Pinpoint the cell where the given text exists, returning its (x, y) midpoint coordinate. 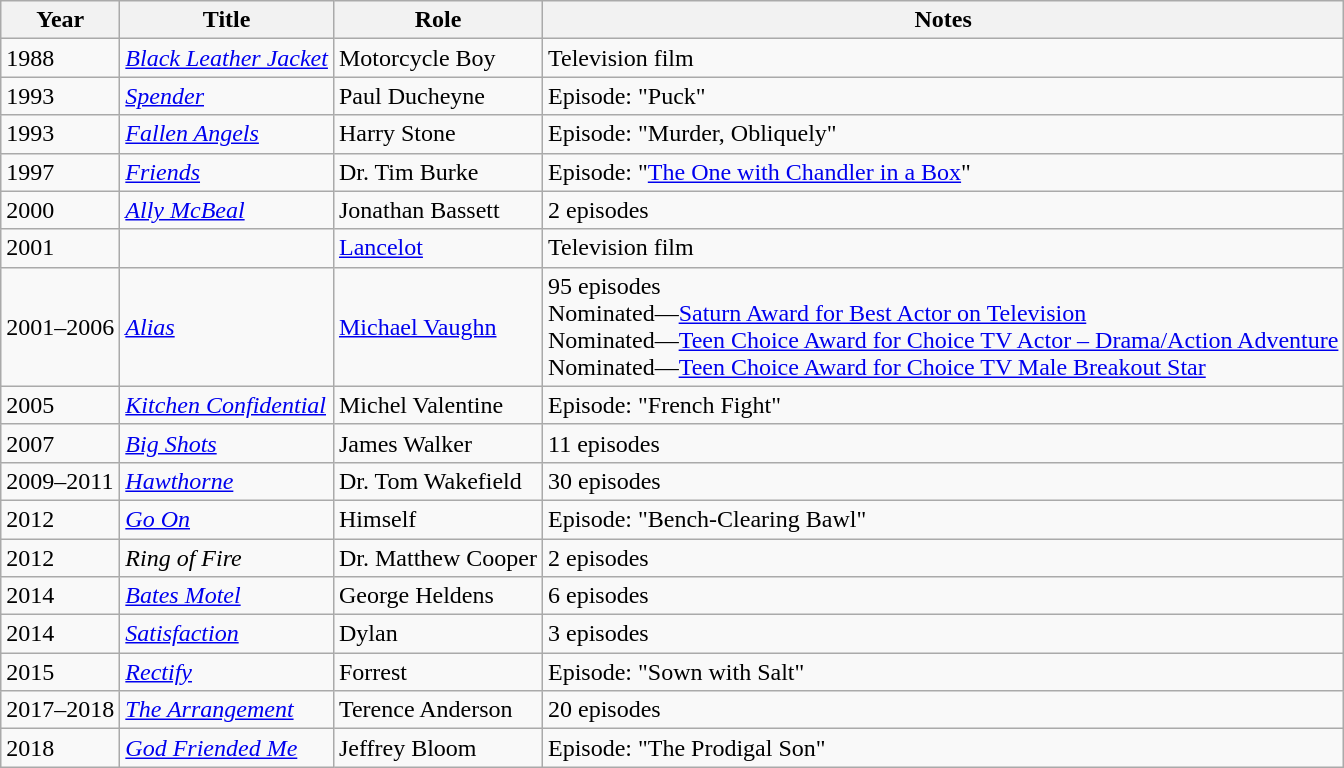
Friends (227, 172)
James Walker (438, 443)
Dr. Tim Burke (438, 172)
Terence Anderson (438, 710)
Episode: "The Prodigal Son" (942, 748)
Ring of Fire (227, 557)
1997 (60, 172)
Rectify (227, 672)
2018 (60, 748)
2001–2006 (60, 326)
2000 (60, 210)
Dylan (438, 634)
Paul Ducheyne (438, 96)
20 episodes (942, 710)
Jeffrey Bloom (438, 748)
Hawthorne (227, 481)
Role (438, 20)
Lancelot (438, 248)
Fallen Angels (227, 134)
Episode: "French Fight" (942, 405)
30 episodes (942, 481)
3 episodes (942, 634)
Year (60, 20)
Ally McBeal (227, 210)
Episode: "Murder, Obliquely" (942, 134)
2005 (60, 405)
Episode: "Sown with Salt" (942, 672)
Big Shots (227, 443)
Episode: "Puck" (942, 96)
Title (227, 20)
Michel Valentine (438, 405)
Episode: "The One with Chandler in a Box" (942, 172)
Dr. Tom Wakefield (438, 481)
Forrest (438, 672)
11 episodes (942, 443)
Black Leather Jacket (227, 58)
Michael Vaughn (438, 326)
6 episodes (942, 596)
Motorcycle Boy (438, 58)
Jonathan Bassett (438, 210)
Kitchen Confidential (227, 405)
1988 (60, 58)
George Heldens (438, 596)
2001 (60, 248)
Harry Stone (438, 134)
Go On (227, 519)
God Friended Me (227, 748)
2017–2018 (60, 710)
2007 (60, 443)
The Arrangement (227, 710)
Satisfaction (227, 634)
Episode: "Bench-Clearing Bawl" (942, 519)
Dr. Matthew Cooper (438, 557)
Spender (227, 96)
Alias (227, 326)
Bates Motel (227, 596)
Himself (438, 519)
2015 (60, 672)
Notes (942, 20)
2009–2011 (60, 481)
